For the text-containing cell, return its midpoint in (x, y) coordinate format. 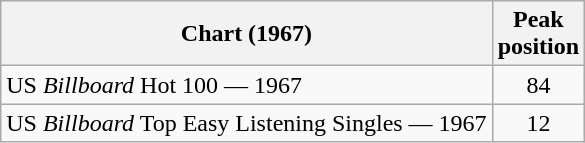
US Billboard Top Easy Listening Singles — 1967 (246, 123)
12 (538, 123)
84 (538, 85)
Peakposition (538, 34)
US Billboard Hot 100 — 1967 (246, 85)
Chart (1967) (246, 34)
